Extract the (X, Y) coordinate from the center of the cell holding the provided text.  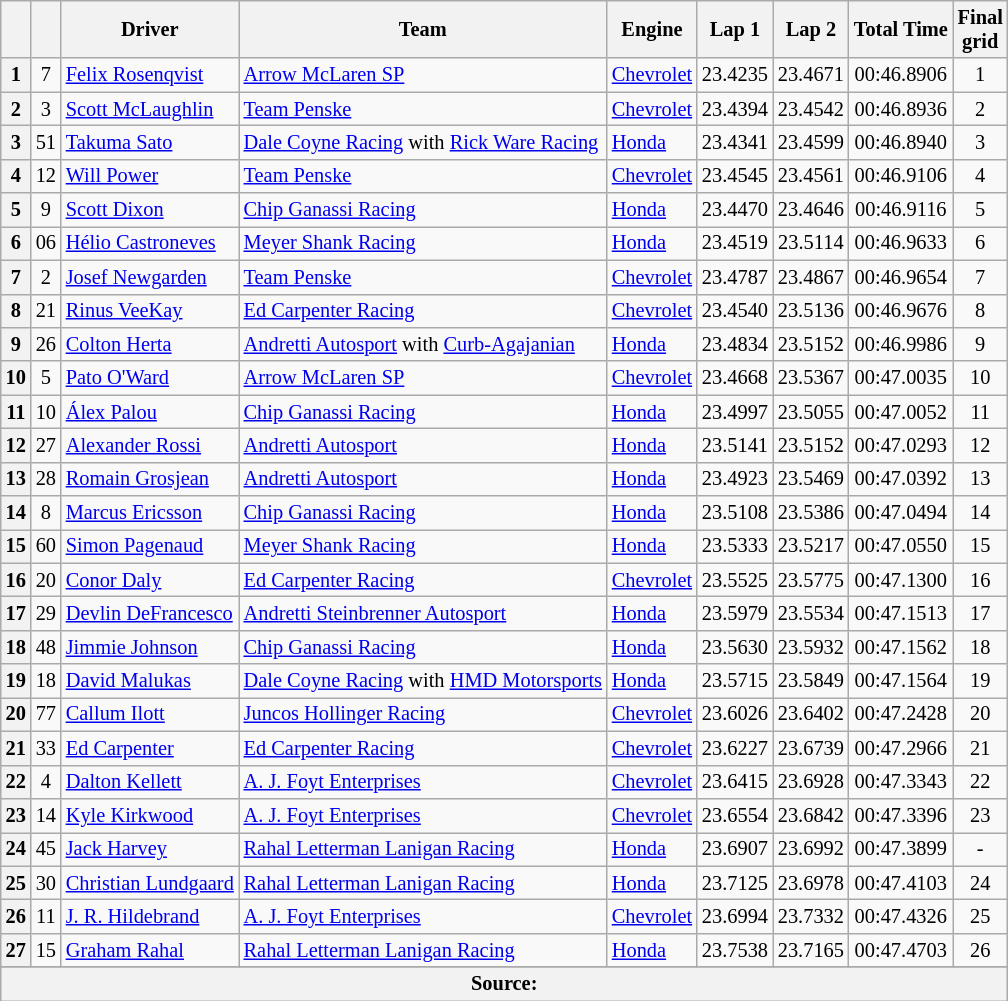
00:47.1562 (901, 647)
00:47.0494 (901, 513)
Lap 2 (811, 29)
23.4923 (735, 479)
23.4646 (811, 210)
Devlin DeFrancesco (150, 613)
23.6992 (811, 849)
00:47.3343 (901, 782)
23.7332 (811, 916)
00:47.0392 (901, 479)
Christian Lundgaard (150, 883)
00:46.8940 (901, 142)
23.4341 (735, 142)
23.7125 (735, 883)
23.4867 (811, 277)
23.6415 (735, 782)
Andretti Steinbrenner Autosport (423, 613)
23.6739 (811, 748)
00:46.9116 (901, 210)
Álex Palou (150, 412)
29 (46, 613)
23.4542 (811, 109)
Takuma Sato (150, 142)
23.6978 (811, 883)
Callum Ilott (150, 714)
33 (46, 748)
23.4668 (735, 378)
Hélio Castroneves (150, 243)
23.5932 (811, 647)
23.6907 (735, 849)
Scott McLaughlin (150, 109)
- (980, 849)
23.5141 (735, 445)
00:47.0550 (901, 546)
30 (46, 883)
23.5715 (735, 681)
23.4561 (811, 176)
J. R. Hildebrand (150, 916)
Dale Coyne Racing with HMD Motorsports (423, 681)
Alexander Rossi (150, 445)
00:46.9654 (901, 277)
00:47.1513 (901, 613)
23.5217 (811, 546)
23.6994 (735, 916)
Juncos Hollinger Racing (423, 714)
23.4235 (735, 75)
23.5333 (735, 546)
Colton Herta (150, 344)
23.6402 (811, 714)
23.4671 (811, 75)
23.4599 (811, 142)
23.5534 (811, 613)
Driver (150, 29)
Felix Rosenqvist (150, 75)
00:47.0293 (901, 445)
23.4519 (735, 243)
Will Power (150, 176)
Josef Newgarden (150, 277)
00:46.9676 (901, 311)
Pato O'Ward (150, 378)
23.7538 (735, 950)
23.5367 (811, 378)
00:47.1564 (901, 681)
Dale Coyne Racing with Rick Ware Racing (423, 142)
Source: (504, 984)
Scott Dixon (150, 210)
23.4997 (735, 412)
23.5108 (735, 513)
28 (46, 479)
Jack Harvey (150, 849)
Team (423, 29)
23.5849 (811, 681)
23.6554 (735, 815)
23.5055 (811, 412)
23.5469 (811, 479)
00:47.0035 (901, 378)
Ed Carpenter (150, 748)
23.4394 (735, 109)
Graham Rahal (150, 950)
00:46.8906 (901, 75)
Andretti Autosport with Curb-Agajanian (423, 344)
23.6842 (811, 815)
77 (46, 714)
45 (46, 849)
Total Time (901, 29)
23.5114 (811, 243)
00:47.3396 (901, 815)
00:46.9106 (901, 176)
23.6026 (735, 714)
23.4540 (735, 311)
Lap 1 (735, 29)
00:46.8936 (901, 109)
Rinus VeeKay (150, 311)
Conor Daly (150, 580)
00:47.2966 (901, 748)
51 (46, 142)
Marcus Ericsson (150, 513)
23.6928 (811, 782)
60 (46, 546)
23.4834 (735, 344)
23.5775 (811, 580)
23.6227 (735, 748)
David Malukas (150, 681)
Simon Pagenaud (150, 546)
48 (46, 647)
00:47.0052 (901, 412)
23.5136 (811, 311)
23.4545 (735, 176)
00:47.1300 (901, 580)
00:47.4703 (901, 950)
Dalton Kellett (150, 782)
23.5525 (735, 580)
00:46.9986 (901, 344)
06 (46, 243)
Engine (652, 29)
23.5386 (811, 513)
00:47.4103 (901, 883)
Jimmie Johnson (150, 647)
00:47.2428 (901, 714)
23.5979 (735, 613)
23.4787 (735, 277)
23.4470 (735, 210)
00:47.3899 (901, 849)
Kyle Kirkwood (150, 815)
Romain Grosjean (150, 479)
00:47.4326 (901, 916)
23.7165 (811, 950)
Finalgrid (980, 29)
00:46.9633 (901, 243)
23.5630 (735, 647)
